Output the [x, y] coordinate of the center of the cell containing the given text.  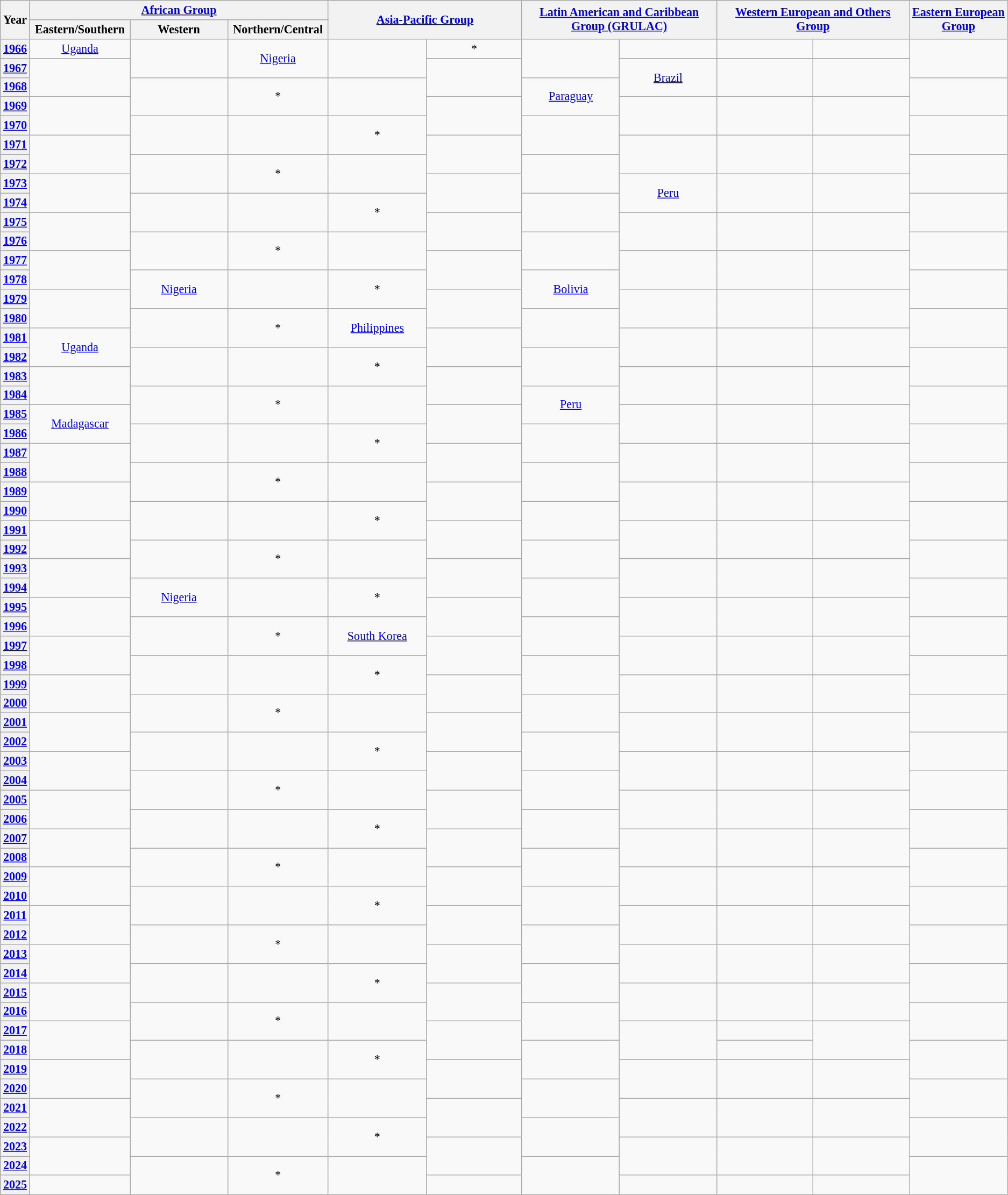
1993 [15, 568]
Paraguay [571, 97]
1968 [15, 87]
2023 [15, 1146]
African Group [179, 10]
1973 [15, 183]
1971 [15, 145]
2013 [15, 954]
1970 [15, 125]
1975 [15, 222]
2018 [15, 1050]
Western [179, 29]
2002 [15, 742]
Asia-Pacific Group [425, 19]
1976 [15, 241]
2022 [15, 1127]
2024 [15, 1165]
1989 [15, 492]
1978 [15, 280]
Year [15, 19]
2020 [15, 1089]
2021 [15, 1108]
Philippines [378, 328]
1974 [15, 203]
2007 [15, 838]
1992 [15, 549]
1972 [15, 164]
Brazil [668, 77]
2025 [15, 1185]
1982 [15, 357]
Eastern European Group [959, 19]
1988 [15, 472]
1981 [15, 337]
1999 [15, 684]
1985 [15, 415]
1997 [15, 645]
Eastern/Southern [80, 29]
1994 [15, 588]
2001 [15, 723]
1991 [15, 530]
Northern/Central [278, 29]
1966 [15, 48]
2003 [15, 761]
2015 [15, 992]
2009 [15, 877]
Bolivia [571, 289]
2014 [15, 973]
2000 [15, 703]
2010 [15, 896]
Latin American and Caribbean Group (GRULAC) [619, 19]
1995 [15, 607]
1990 [15, 511]
2019 [15, 1069]
1983 [15, 376]
2006 [15, 819]
2005 [15, 800]
2016 [15, 1012]
2017 [15, 1031]
1980 [15, 318]
1986 [15, 433]
Madagascar [80, 424]
Western European and Others Group [813, 19]
1979 [15, 299]
2004 [15, 780]
South Korea [378, 636]
2008 [15, 857]
2011 [15, 915]
1987 [15, 453]
1967 [15, 68]
2012 [15, 934]
1998 [15, 665]
1969 [15, 106]
1977 [15, 260]
1984 [15, 395]
1996 [15, 626]
